Output the [X, Y] coordinate of the center of the cell containing the given text.  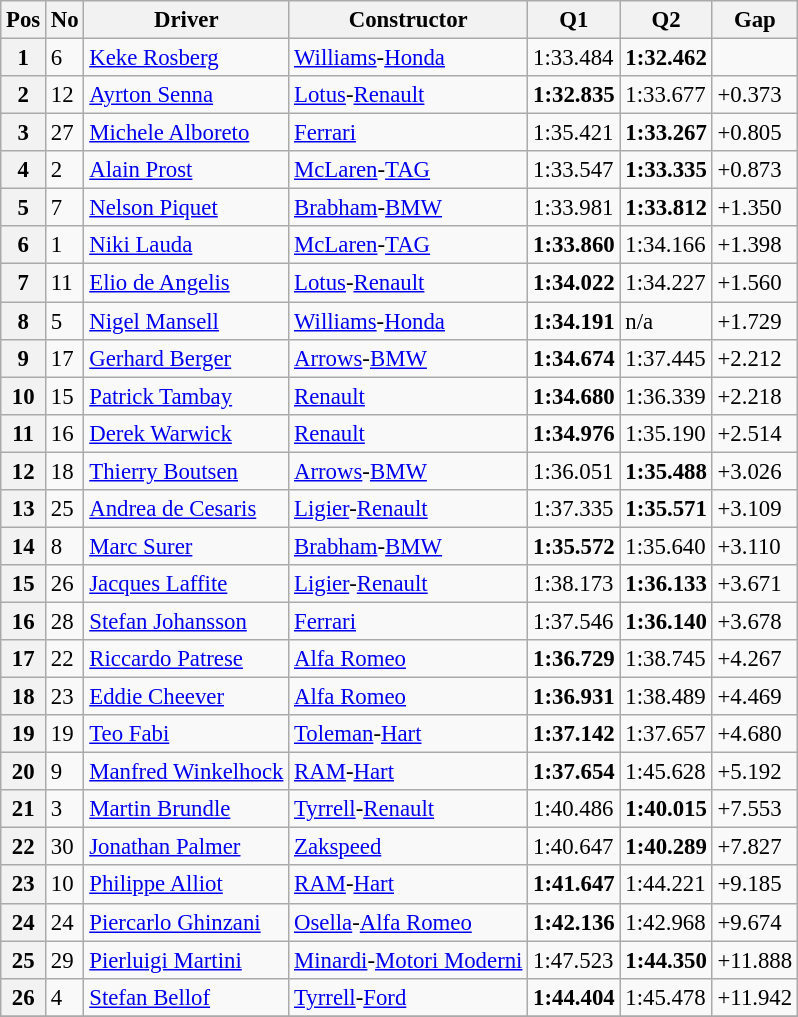
Stefan Bellof [186, 997]
Gap [754, 20]
+3.026 [754, 471]
1:42.136 [574, 922]
14 [24, 546]
Driver [186, 20]
1:36.051 [574, 471]
Alain Prost [186, 170]
Marc Surer [186, 546]
1:34.227 [666, 283]
20 [24, 772]
Thierry Boutsen [186, 471]
Q1 [574, 20]
1:35.572 [574, 546]
1:33.547 [574, 170]
+4.680 [754, 734]
1:33.484 [574, 58]
Piercarlo Ghinzani [186, 922]
1:37.335 [574, 509]
Keke Rosberg [186, 58]
Teo Fabi [186, 734]
30 [65, 847]
+3.678 [754, 621]
Osella-Alfa Romeo [408, 922]
Nigel Mansell [186, 321]
1:44.350 [666, 960]
Jacques Laffite [186, 584]
1:45.628 [666, 772]
Eddie Cheever [186, 697]
1:34.191 [574, 321]
+2.218 [754, 396]
Martin Brundle [186, 809]
1:34.022 [574, 283]
1:36.339 [666, 396]
1:44.404 [574, 997]
1:33.812 [666, 208]
Gerhard Berger [186, 358]
1:33.981 [574, 208]
1:34.976 [574, 433]
Andrea de Cesaris [186, 509]
13 [24, 509]
1:38.173 [574, 584]
1:37.445 [666, 358]
1:35.571 [666, 509]
1:33.267 [666, 133]
28 [65, 621]
Pierluigi Martini [186, 960]
+1.398 [754, 245]
1:37.546 [574, 621]
Michele Alboreto [186, 133]
+3.109 [754, 509]
No [65, 20]
+11.888 [754, 960]
Minardi-Motori Moderni [408, 960]
+5.192 [754, 772]
1:44.221 [666, 885]
+3.110 [754, 546]
1:35.421 [574, 133]
1:36.931 [574, 697]
+9.674 [754, 922]
+0.873 [754, 170]
+7.827 [754, 847]
Stefan Johansson [186, 621]
1:34.674 [574, 358]
1:37.654 [574, 772]
1:42.968 [666, 922]
+9.185 [754, 885]
Ayrton Senna [186, 95]
Q2 [666, 20]
1:33.335 [666, 170]
+2.212 [754, 358]
1:37.657 [666, 734]
Riccardo Patrese [186, 659]
1:45.478 [666, 997]
+1.560 [754, 283]
+1.350 [754, 208]
Philippe Alliot [186, 885]
Constructor [408, 20]
1:47.523 [574, 960]
1:40.486 [574, 809]
1:34.166 [666, 245]
+3.671 [754, 584]
+2.514 [754, 433]
Zakspeed [408, 847]
+0.805 [754, 133]
Nelson Piquet [186, 208]
+1.729 [754, 321]
1:32.462 [666, 58]
Manfred Winkelhock [186, 772]
1:32.835 [574, 95]
1:36.133 [666, 584]
1:35.488 [666, 471]
1:37.142 [574, 734]
+7.553 [754, 809]
+0.373 [754, 95]
1:35.190 [666, 433]
+4.267 [754, 659]
1:36.140 [666, 621]
Elio de Angelis [186, 283]
27 [65, 133]
Niki Lauda [186, 245]
1:33.677 [666, 95]
1:35.640 [666, 546]
1:33.860 [574, 245]
1:38.489 [666, 697]
n/a [666, 321]
1:36.729 [574, 659]
Toleman-Hart [408, 734]
Derek Warwick [186, 433]
Pos [24, 20]
1:41.647 [574, 885]
1:40.015 [666, 809]
Tyrrell-Renault [408, 809]
Tyrrell-Ford [408, 997]
1:34.680 [574, 396]
Patrick Tambay [186, 396]
1:40.647 [574, 847]
21 [24, 809]
1:38.745 [666, 659]
+4.469 [754, 697]
+11.942 [754, 997]
29 [65, 960]
1:40.289 [666, 847]
Jonathan Palmer [186, 847]
